Identify which cell holds the provided text, then report its (X, Y) central coordinate. 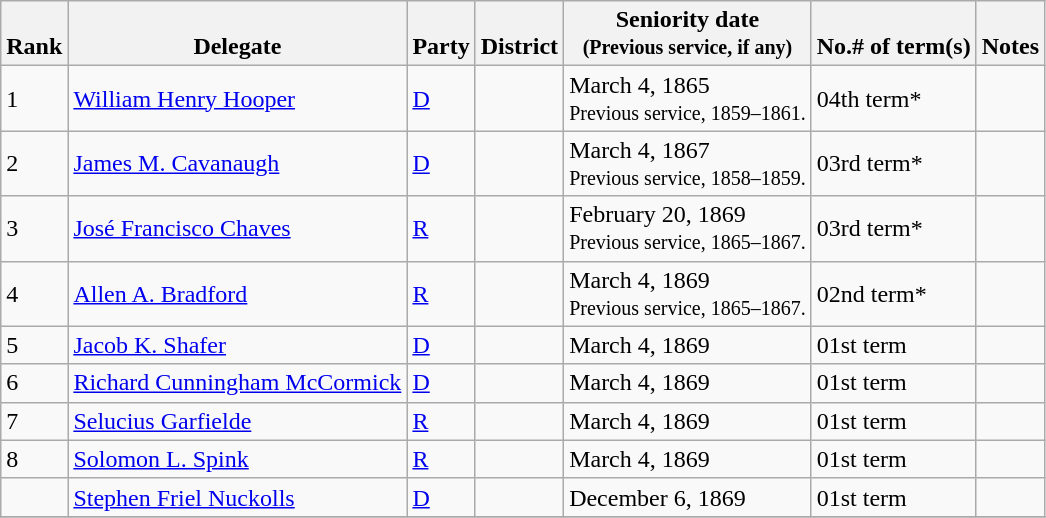
District (519, 34)
02nd term* (894, 294)
March 4, 1865Previous service, 1859–1861. (688, 98)
José Francisco Chaves (238, 228)
5 (34, 345)
Seniority date(Previous service, if any) (688, 34)
Rank (34, 34)
Richard Cunningham McCormick (238, 383)
1 (34, 98)
4 (34, 294)
James M. Cavanaugh (238, 164)
8 (34, 459)
March 4, 1869Previous service, 1865–1867. (688, 294)
Solomon L. Spink (238, 459)
December 6, 1869 (688, 497)
2 (34, 164)
Stephen Friel Nuckolls (238, 497)
Party (441, 34)
6 (34, 383)
February 20, 1869Previous service, 1865–1867. (688, 228)
Selucius Garfielde (238, 421)
3 (34, 228)
Jacob K. Shafer (238, 345)
No.# of term(s) (894, 34)
04th term* (894, 98)
March 4, 1867Previous service, 1858–1859. (688, 164)
Allen A. Bradford (238, 294)
Delegate (238, 34)
7 (34, 421)
Notes (1010, 34)
William Henry Hooper (238, 98)
